Extract the [x, y] coordinate from the center of the cell holding the provided text.  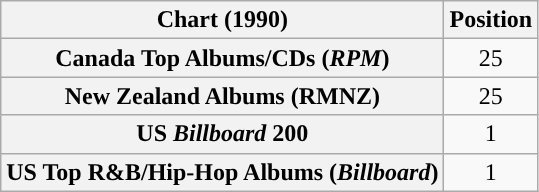
New Zealand Albums (RMNZ) [222, 96]
US Top R&B/Hip-Hop Albums (Billboard) [222, 172]
Chart (1990) [222, 20]
Position [491, 20]
US Billboard 200 [222, 134]
Canada Top Albums/CDs (RPM) [222, 58]
